Capture the cell that displays the provided text and extract its [x, y] central coordinate. 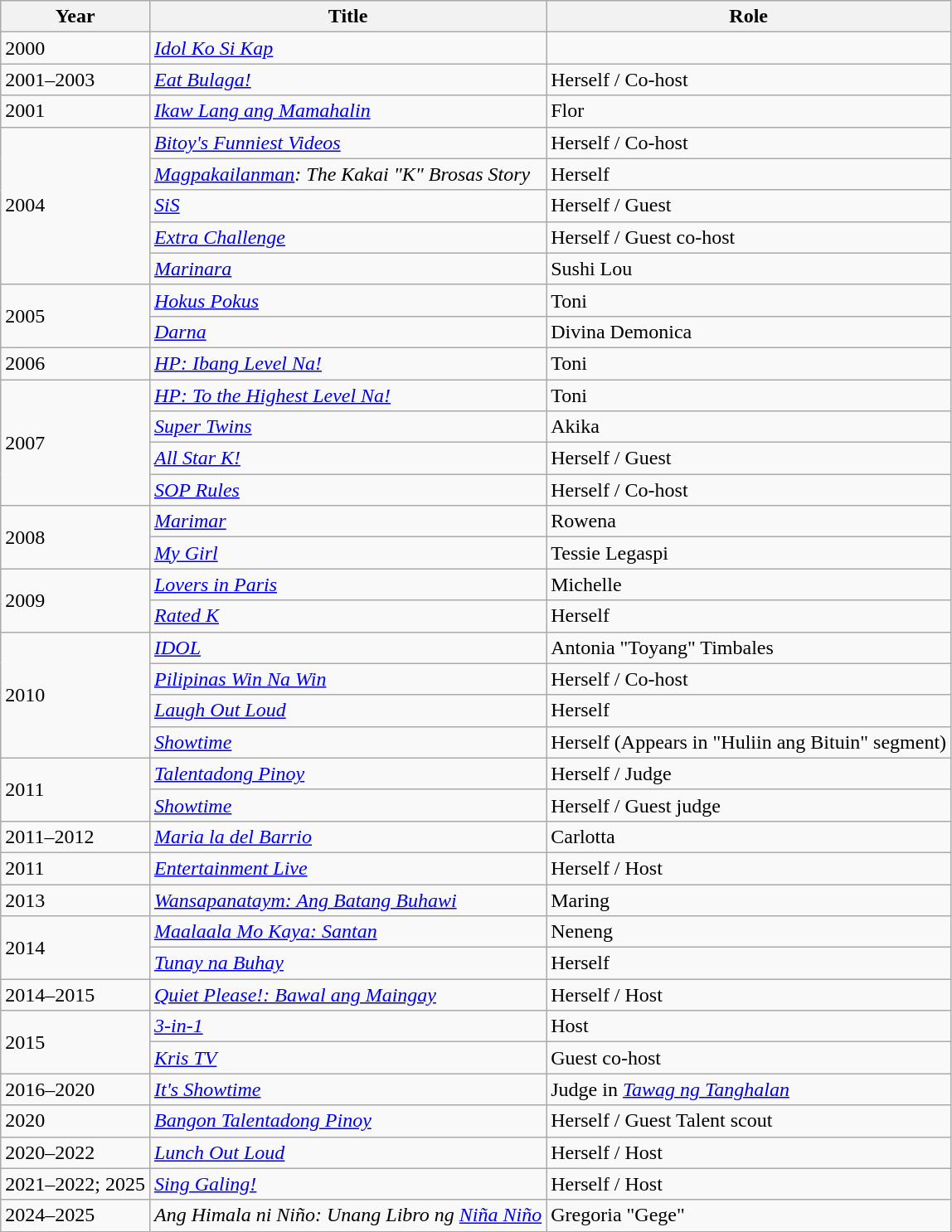
Divina Demonica [749, 332]
2021–2022; 2025 [75, 1184]
2011–2012 [75, 837]
2020–2022 [75, 1152]
Michelle [749, 584]
Tunay na Buhay [347, 963]
2014–2015 [75, 995]
2020 [75, 1121]
Ikaw Lang ang Mamahalin [347, 111]
Kris TV [347, 1058]
Maring [749, 900]
Rowena [749, 521]
SiS [347, 206]
Sing Galing! [347, 1184]
2008 [75, 537]
2016–2020 [75, 1089]
Talentadong Pinoy [347, 774]
Marimar [347, 521]
Tessie Legaspi [749, 553]
Judge in Tawag ng Tanghalan [749, 1089]
Herself (Appears in "Huliin ang Bituin" segment) [749, 742]
Laugh Out Loud [347, 711]
2005 [75, 316]
Rated K [347, 616]
Pilipinas Win Na Win [347, 679]
Antonia "Toyang" Timbales [749, 648]
Darna [347, 332]
IDOL [347, 648]
Eat Bulaga! [347, 80]
HP: Ibang Level Na! [347, 363]
Gregoria "Gege" [749, 1215]
Idol Ko Si Kap [347, 48]
2010 [75, 695]
2007 [75, 443]
Sushi Lou [749, 269]
Herself / Guest judge [749, 805]
Wansapanataym: Ang Batang Buhawi [347, 900]
HP: To the Highest Level Na! [347, 395]
2013 [75, 900]
Carlotta [749, 837]
2000 [75, 48]
Extra Challenge [347, 237]
Lunch Out Loud [347, 1152]
Quiet Please!: Bawal ang Maingay [347, 995]
Marinara [347, 269]
All Star K! [347, 458]
Neneng [749, 932]
It's Showtime [347, 1089]
Title [347, 17]
2006 [75, 363]
Bitoy's Funniest Videos [347, 143]
2009 [75, 600]
Host [749, 1026]
Maalaala Mo Kaya: Santan [347, 932]
Role [749, 17]
Magpakailanman: The Kakai "K" Brosas Story [347, 174]
2001 [75, 111]
2014 [75, 948]
Bangon Talentadong Pinoy [347, 1121]
SOP Rules [347, 490]
Super Twins [347, 427]
Guest co-host [749, 1058]
2024–2025 [75, 1215]
Hokus Pokus [347, 300]
2001–2003 [75, 80]
Lovers in Paris [347, 584]
Year [75, 17]
Herself / Guest Talent scout [749, 1121]
Herself / Judge [749, 774]
Akika [749, 427]
2015 [75, 1042]
Herself / Guest co-host [749, 237]
Ang Himala ni Niño: Unang Libro ng Niña Niño [347, 1215]
Maria la del Barrio [347, 837]
2004 [75, 206]
Entertainment Live [347, 868]
Flor [749, 111]
My Girl [347, 553]
3-in-1 [347, 1026]
